Return the (X, Y) coordinate for the center point of the cell that contains the specified text.  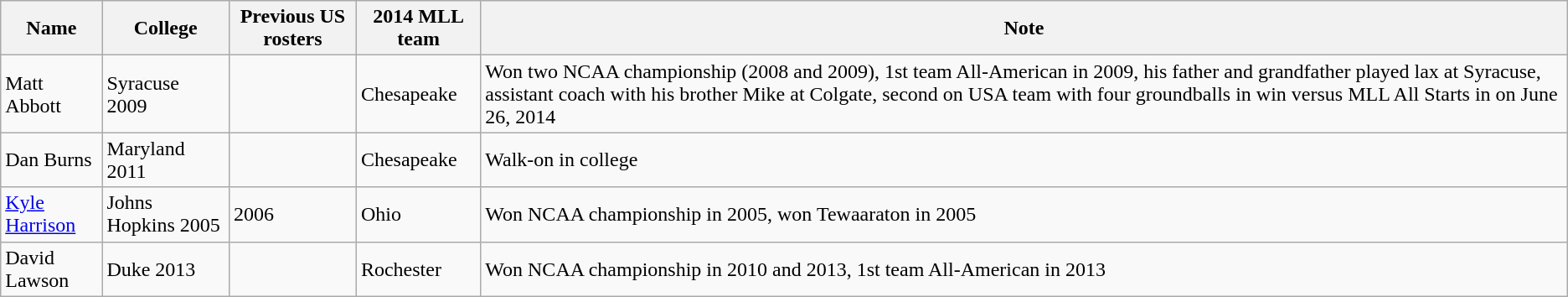
Dan Burns (52, 159)
Matt Abbott (52, 94)
Note (1024, 29)
Won NCAA championship in 2010 and 2013, 1st team All-American in 2013 (1024, 268)
Name (52, 29)
College (166, 29)
Won NCAA championship in 2005, won Tewaaraton in 2005 (1024, 215)
2014 MLL team (418, 29)
2006 (292, 215)
Duke 2013 (166, 268)
Rochester (418, 268)
Johns Hopkins 2005 (166, 215)
Ohio (418, 215)
Walk-on in college (1024, 159)
David Lawson (52, 268)
Previous US rosters (292, 29)
Maryland 2011 (166, 159)
Syracuse 2009 (166, 94)
Kyle Harrison (52, 215)
